Locate the cell with the specified text and output its (x, y) center coordinate. 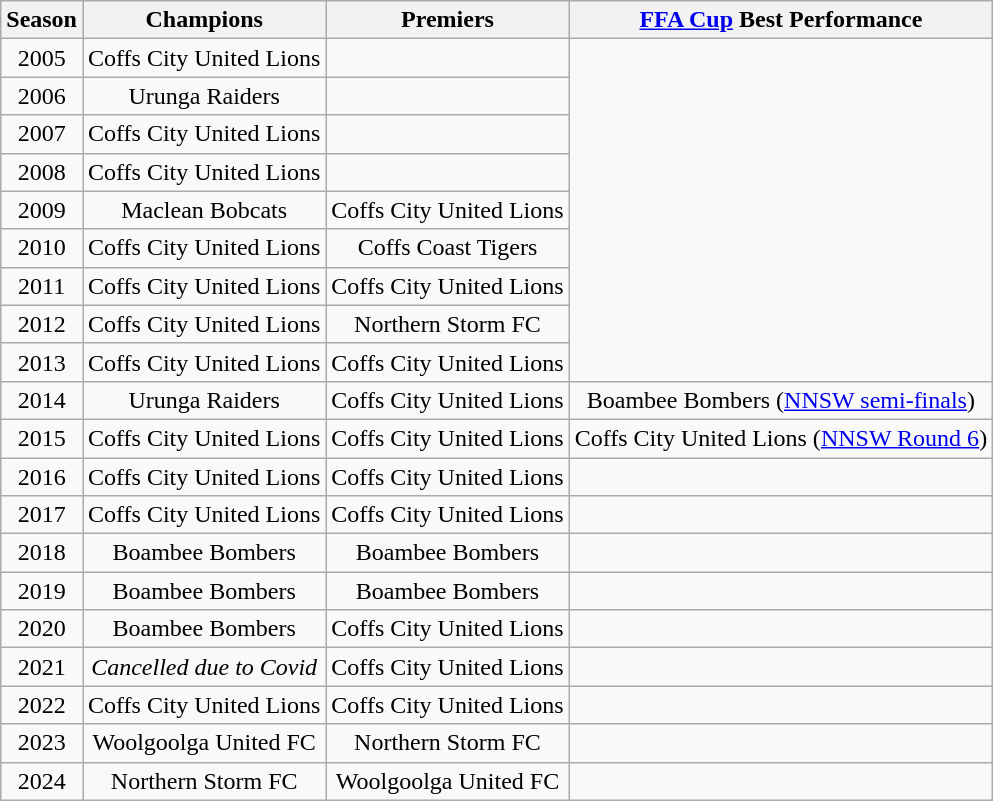
Coffs Coast Tigers (448, 248)
2015 (42, 438)
Boambee Bombers (NNSW semi-finals) (781, 400)
Champions (204, 20)
2005 (42, 58)
2018 (42, 553)
Maclean Bobcats (204, 210)
2011 (42, 286)
Coffs City United Lions (NNSW Round 6) (781, 438)
2023 (42, 743)
2021 (42, 667)
2020 (42, 629)
2022 (42, 705)
2016 (42, 477)
2019 (42, 591)
Premiers (448, 20)
2014 (42, 400)
2008 (42, 172)
2009 (42, 210)
2017 (42, 515)
2010 (42, 248)
2012 (42, 324)
Cancelled due to Covid (204, 667)
2024 (42, 781)
Season (42, 20)
2007 (42, 134)
FFA Cup Best Performance (781, 20)
2006 (42, 96)
2013 (42, 362)
